Determine the [X, Y] coordinate at the center of the cell enclosing the given text.  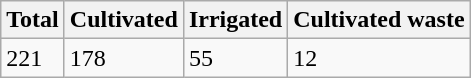
Total [33, 20]
55 [235, 58]
12 [379, 58]
178 [124, 58]
Cultivated waste [379, 20]
Cultivated [124, 20]
221 [33, 58]
Irrigated [235, 20]
